Find where the given text appears and provide that cell's center as (X, Y) coordinate. 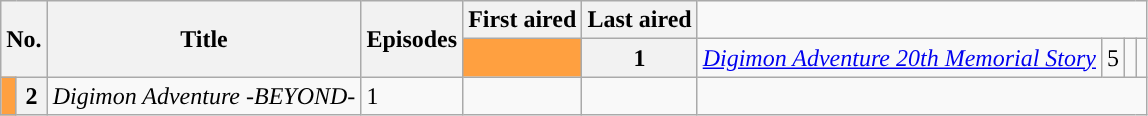
Episodes (412, 39)
5 (1114, 58)
2 (32, 96)
First aired (522, 20)
Digimon Adventure -BEYOND- (204, 96)
Digimon Adventure 20th Memorial Story (899, 58)
No. (24, 39)
Title (204, 39)
Last aired (640, 20)
